Search for the cell housing the specified text and yield its (X, Y) center coordinate. 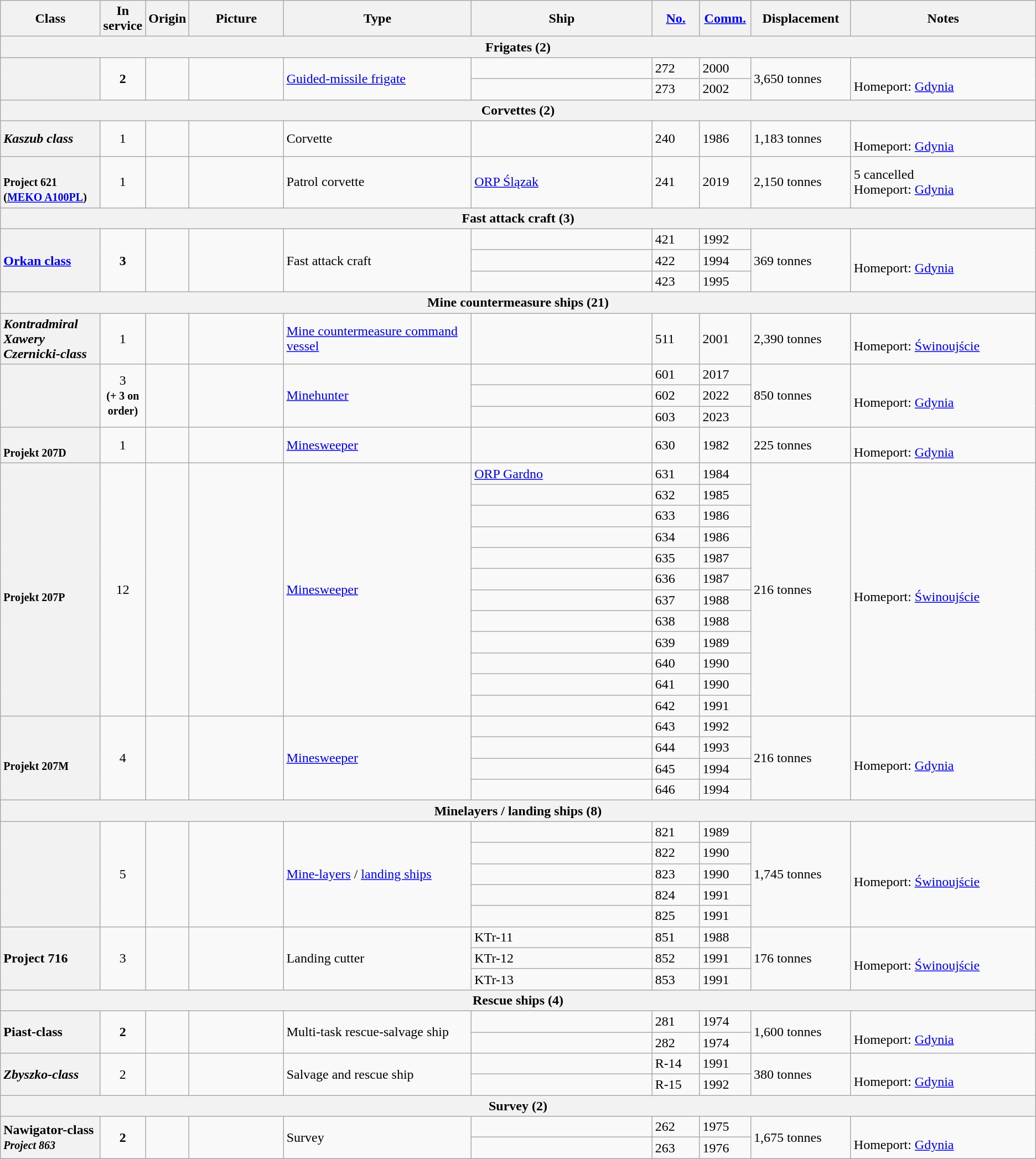
Zbyszko-class (50, 1074)
Projekt 207P (50, 590)
Mine countermeasure command vessel (377, 339)
Mine-layers / landing ships (377, 874)
2019 (725, 182)
Displacement (800, 19)
850 tonnes (800, 396)
ORP Gardno (562, 474)
Kontradmiral Xawery Czernicki-class (50, 339)
273 (676, 89)
Orkan class (50, 260)
2000 (725, 68)
Landing cutter (377, 958)
Salvage and rescue ship (377, 1074)
511 (676, 339)
Mine countermeasure ships (21) (518, 302)
262 (676, 1127)
603 (676, 417)
824 (676, 895)
Survey (377, 1137)
825 (676, 916)
2,390 tonnes (800, 339)
639 (676, 642)
3,650 tonnes (800, 79)
KTr-13 (562, 979)
281 (676, 1021)
822 (676, 853)
Corvette (377, 138)
Multi-task rescue-salvage ship (377, 1032)
636 (676, 579)
3(+ 3 on order) (123, 396)
1,675 tonnes (800, 1137)
225 tonnes (800, 445)
Piast-class (50, 1032)
1975 (725, 1127)
Frigates (2) (518, 47)
Patrol corvette (377, 182)
638 (676, 621)
Notes (943, 19)
4 (123, 758)
851 (676, 937)
823 (676, 874)
Project 716 (50, 958)
12 (123, 590)
KTr-11 (562, 937)
Rescue ships (4) (518, 1000)
421 (676, 239)
635 (676, 558)
646 (676, 790)
853 (676, 979)
1,600 tonnes (800, 1032)
263 (676, 1148)
No. (676, 19)
641 (676, 684)
Survey (2) (518, 1106)
422 (676, 260)
Ship (562, 19)
380 tonnes (800, 1074)
Comm. (725, 19)
Minehunter (377, 396)
637 (676, 600)
369 tonnes (800, 260)
644 (676, 748)
1976 (725, 1148)
821 (676, 832)
631 (676, 474)
Fast attack craft (377, 260)
2001 (725, 339)
272 (676, 68)
423 (676, 281)
Projekt 207M (50, 758)
1,745 tonnes (800, 874)
1982 (725, 445)
282 (676, 1042)
Picture (236, 19)
630 (676, 445)
633 (676, 516)
1984 (725, 474)
1995 (725, 281)
1985 (725, 495)
Type (377, 19)
602 (676, 396)
5 cancelledHomeport: Gdynia (943, 182)
642 (676, 706)
5 (123, 874)
632 (676, 495)
Nawigator-classProject 863 (50, 1137)
Projekt 207D (50, 445)
ORP Ślązak (562, 182)
601 (676, 375)
In service (123, 19)
Class (50, 19)
Origin (167, 19)
643 (676, 727)
2023 (725, 417)
KTr-12 (562, 958)
Corvettes (2) (518, 110)
1993 (725, 748)
1,183 tonnes (800, 138)
2017 (725, 375)
634 (676, 537)
Kaszub class (50, 138)
176 tonnes (800, 958)
852 (676, 958)
Guided-missile frigate (377, 79)
2002 (725, 89)
R-15 (676, 1085)
2022 (725, 396)
240 (676, 138)
640 (676, 663)
Minelayers / landing ships (8) (518, 811)
R-14 (676, 1064)
645 (676, 769)
2,150 tonnes (800, 182)
241 (676, 182)
Project 621 (MEKO A100PL) (50, 182)
Fast attack craft (3) (518, 218)
